Return the (x, y) coordinate for the center point of the cell that contains the specified text.  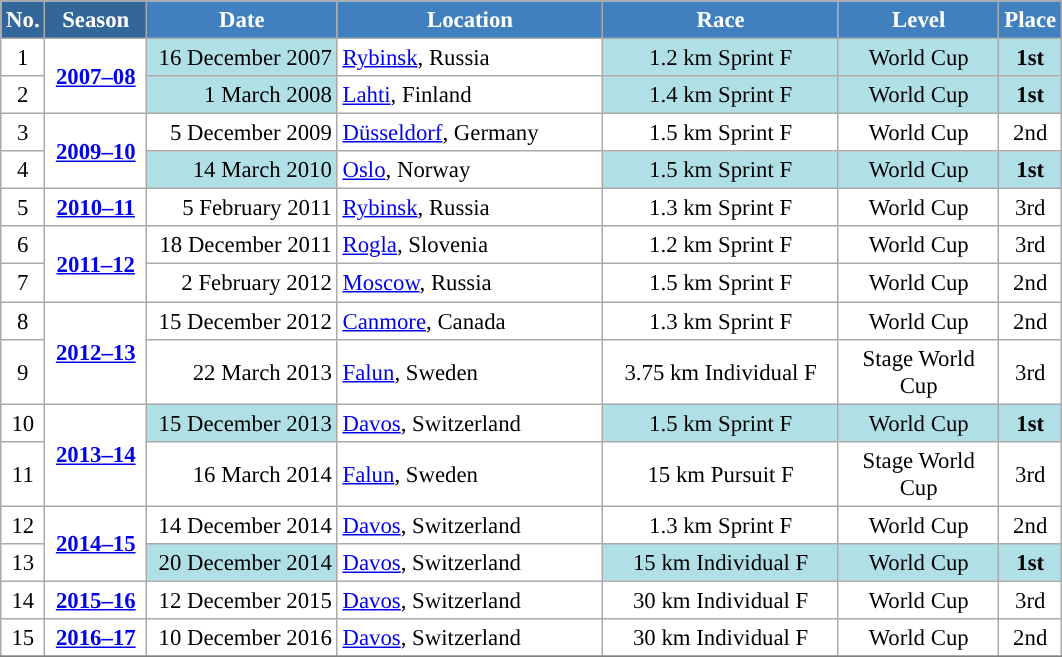
2009–10 (96, 152)
18 December 2011 (242, 245)
Oslo, Norway (470, 170)
Season (96, 20)
5 (23, 208)
Moscow, Russia (470, 283)
15 (23, 638)
Rogla, Slovenia (470, 245)
No. (23, 20)
13 (23, 563)
11 (23, 474)
15 December 2012 (242, 321)
4 (23, 170)
1 March 2008 (242, 95)
14 December 2014 (242, 525)
5 December 2009 (242, 133)
12 (23, 525)
2015–16 (96, 600)
2011–12 (96, 264)
15 December 2013 (242, 423)
20 December 2014 (242, 563)
2007–08 (96, 76)
1 (23, 58)
Canmore, Canada (470, 321)
2014–15 (96, 544)
3.75 km Individual F (721, 372)
2 February 2012 (242, 283)
Level (918, 20)
16 December 2007 (242, 58)
15 km Pursuit F (721, 474)
7 (23, 283)
3 (23, 133)
16 March 2014 (242, 474)
Location (470, 20)
2013–14 (96, 455)
2 (23, 95)
14 (23, 600)
10 (23, 423)
Lahti, Finland (470, 95)
1.4 km Sprint F (721, 95)
2012–13 (96, 353)
Race (721, 20)
15 km Individual F (721, 563)
8 (23, 321)
10 December 2016 (242, 638)
9 (23, 372)
2010–11 (96, 208)
14 March 2010 (242, 170)
22 March 2013 (242, 372)
Date (242, 20)
Düsseldorf, Germany (470, 133)
5 February 2011 (242, 208)
12 December 2015 (242, 600)
6 (23, 245)
Place (1030, 20)
2016–17 (96, 638)
